Determine the [x, y] coordinate at the center of the cell enclosing the given text.  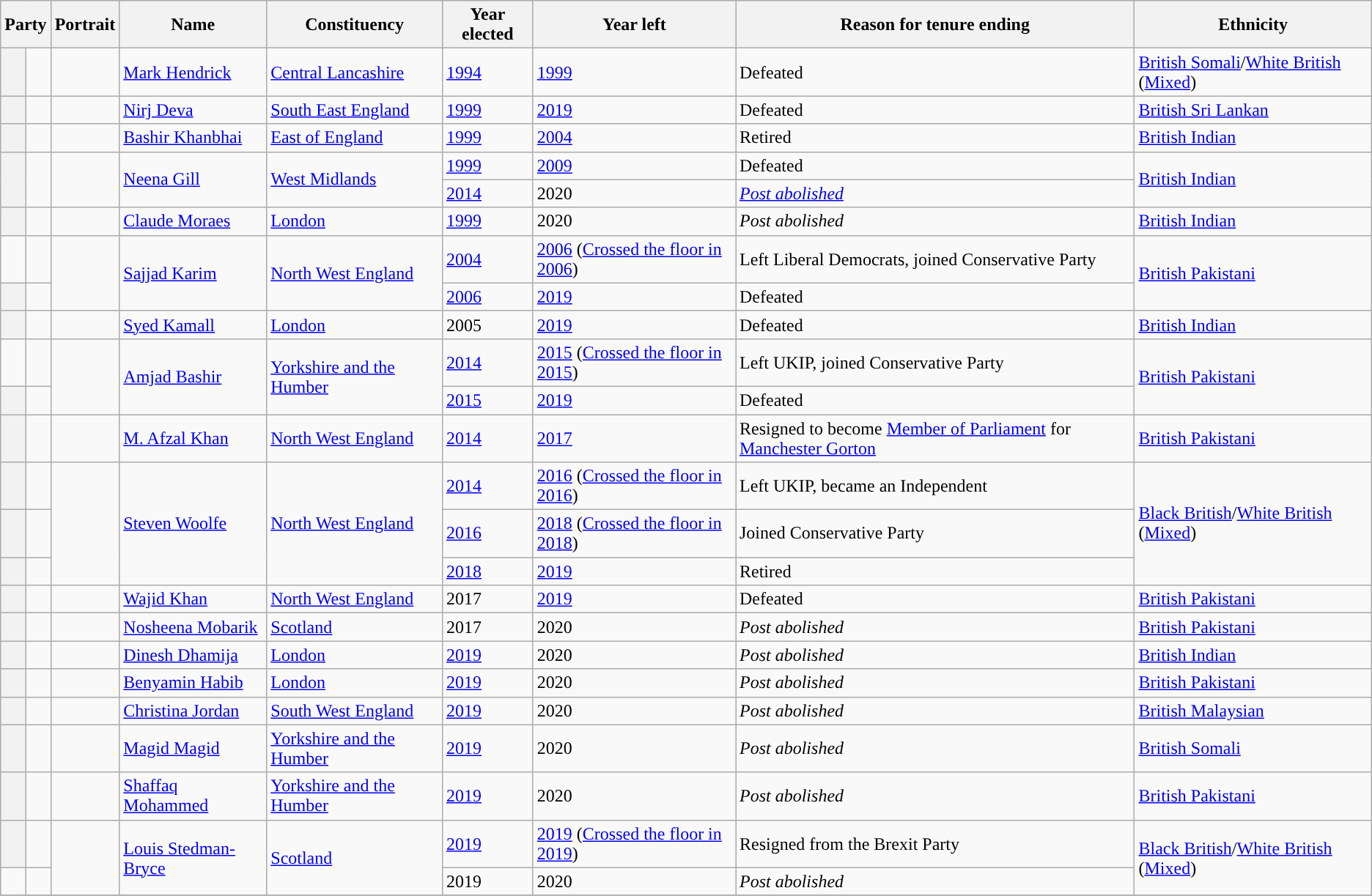
Nirj Deva [193, 110]
Left Liberal Democrats, joined Conservative Party [935, 259]
Resigned to become Member of Parliament for Manchester Gorton [935, 438]
M. Afzal Khan [193, 438]
Left UKIP, joined Conservative Party [935, 362]
Resigned from the Brexit Party [935, 844]
Nosheena Mobarik [193, 627]
Magid Magid [193, 749]
Louis Stedman-Bryce [193, 857]
2016 (Crossed the floor in 2016) [634, 486]
Left UKIP, became an Independent [935, 486]
2018 [487, 571]
Sajjad Karim [193, 273]
Ethnicity [1253, 25]
Steven Woolfe [193, 524]
Central Lancashire [355, 72]
British Malaysian [1253, 711]
2005 [487, 325]
Dinesh Dhamija [193, 655]
2018 (Crossed the floor in 2018) [634, 533]
South East England [355, 110]
Year elected [487, 25]
Claude Moraes [193, 221]
2016 [487, 533]
Bashir Khanbhai [193, 138]
British Sri Lankan [1253, 110]
Portrait [85, 25]
2015 [487, 400]
East of England [355, 138]
Benyamin Habib [193, 683]
2015 (Crossed the floor in 2015) [634, 362]
Reason for tenure ending [935, 25]
West Midlands [355, 179]
2006 [487, 297]
Joined Conservative Party [935, 533]
Name [193, 25]
South West England [355, 711]
1994 [487, 72]
2019 (Crossed the floor in 2019) [634, 844]
Wajid Khan [193, 599]
Amjad Bashir [193, 377]
2006 (Crossed the floor in 2006) [634, 259]
Party [26, 25]
Neena Gill [193, 179]
British Somali [1253, 749]
Shaffaq Mohammed [193, 796]
2009 [634, 166]
Mark Hendrick [193, 72]
Constituency [355, 25]
Year left [634, 25]
British Somali/White British (Mixed) [1253, 72]
Syed Kamall [193, 325]
Christina Jordan [193, 711]
